Detect which cell encompasses the target text, then output its (X, Y) center coordinate. 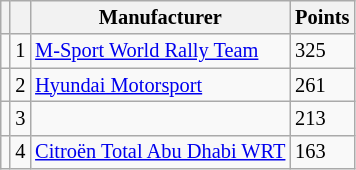
M-Sport World Rally Team (160, 51)
Points (322, 17)
4 (20, 152)
Manufacturer (160, 17)
Citroën Total Abu Dhabi WRT (160, 152)
1 (20, 51)
2 (20, 85)
3 (20, 118)
Hyundai Motorsport (160, 85)
325 (322, 51)
261 (322, 85)
213 (322, 118)
163 (322, 152)
